Detect which cell encompasses the target text, then output its (x, y) center coordinate. 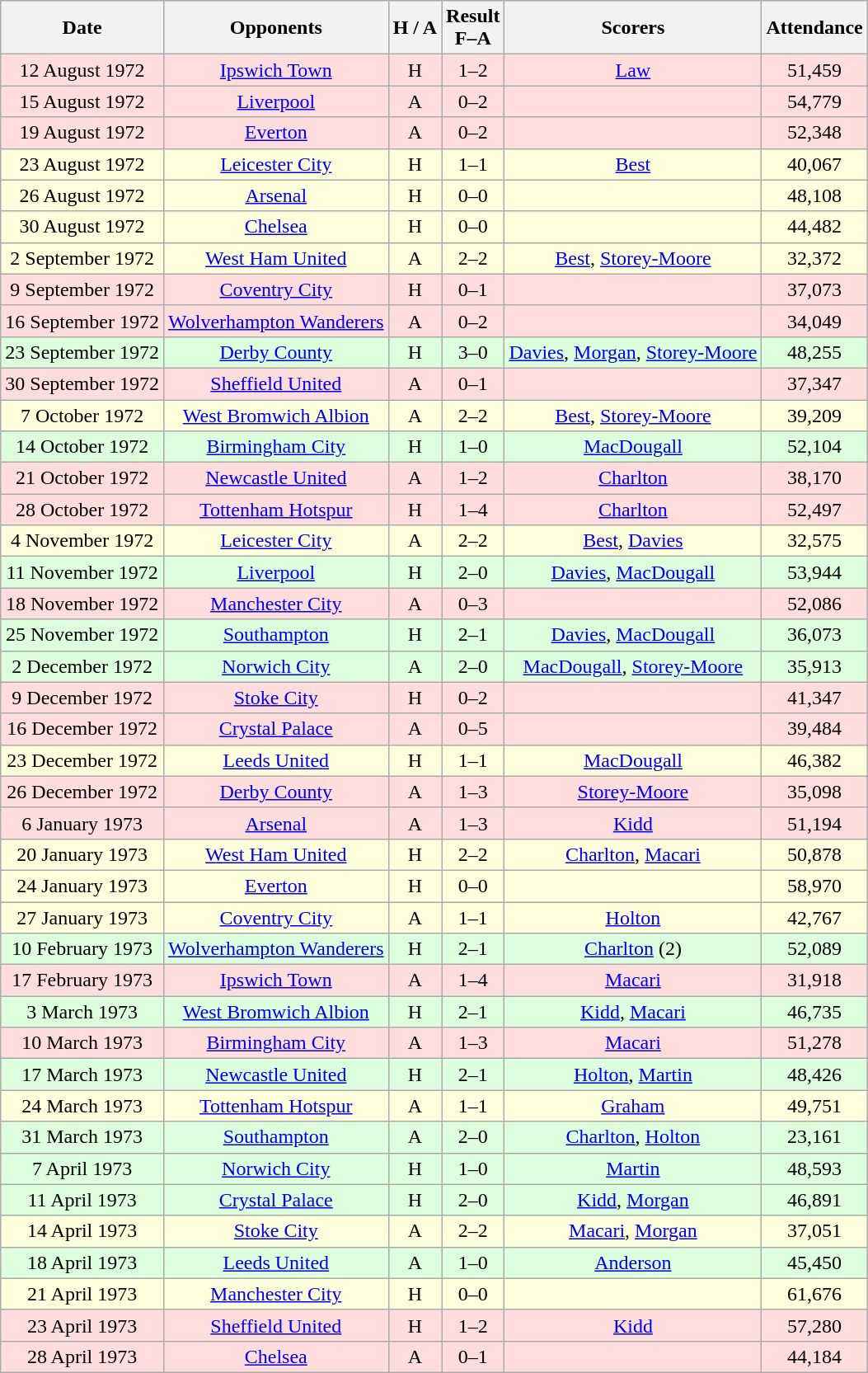
30 August 1972 (82, 227)
11 November 1972 (82, 572)
52,497 (814, 510)
12 August 1972 (82, 70)
Davies, Morgan, Storey-Moore (633, 352)
39,484 (814, 729)
51,278 (814, 1043)
37,073 (814, 289)
46,735 (814, 1012)
52,089 (814, 949)
Date (82, 28)
52,104 (814, 447)
11 April 1973 (82, 1200)
17 March 1973 (82, 1074)
16 December 1972 (82, 729)
3 March 1973 (82, 1012)
Macari, Morgan (633, 1231)
40,067 (814, 164)
0–5 (473, 729)
9 September 1972 (82, 289)
58,970 (814, 886)
10 March 1973 (82, 1043)
20 January 1973 (82, 854)
Charlton, Macari (633, 854)
14 October 1972 (82, 447)
Martin (633, 1168)
35,098 (814, 792)
49,751 (814, 1106)
53,944 (814, 572)
16 September 1972 (82, 321)
24 March 1973 (82, 1106)
23 December 1972 (82, 760)
52,348 (814, 133)
0–3 (473, 604)
48,255 (814, 352)
51,194 (814, 823)
2 December 1972 (82, 666)
Best, Davies (633, 541)
54,779 (814, 101)
31 March 1973 (82, 1137)
26 August 1972 (82, 195)
Attendance (814, 28)
Graham (633, 1106)
19 August 1972 (82, 133)
46,382 (814, 760)
15 August 1972 (82, 101)
9 December 1972 (82, 698)
42,767 (814, 918)
4 November 1972 (82, 541)
38,170 (814, 478)
34,049 (814, 321)
Charlton, Holton (633, 1137)
Anderson (633, 1263)
18 November 1972 (82, 604)
Law (633, 70)
Opponents (275, 28)
37,347 (814, 383)
28 April 1973 (82, 1357)
23 April 1973 (82, 1325)
3–0 (473, 352)
44,482 (814, 227)
10 February 1973 (82, 949)
21 April 1973 (82, 1294)
41,347 (814, 698)
46,891 (814, 1200)
7 October 1972 (82, 415)
23 September 1972 (82, 352)
25 November 1972 (82, 635)
MacDougall, Storey-Moore (633, 666)
48,426 (814, 1074)
Holton, Martin (633, 1074)
14 April 1973 (82, 1231)
Kidd, Macari (633, 1012)
21 October 1972 (82, 478)
7 April 1973 (82, 1168)
27 January 1973 (82, 918)
31,918 (814, 980)
Best (633, 164)
39,209 (814, 415)
Scorers (633, 28)
28 October 1972 (82, 510)
48,108 (814, 195)
32,372 (814, 258)
30 September 1972 (82, 383)
37,051 (814, 1231)
48,593 (814, 1168)
61,676 (814, 1294)
51,459 (814, 70)
23 August 1972 (82, 164)
17 February 1973 (82, 980)
Holton (633, 918)
2 September 1972 (82, 258)
Storey-Moore (633, 792)
52,086 (814, 604)
45,450 (814, 1263)
6 January 1973 (82, 823)
ResultF–A (473, 28)
Charlton (2) (633, 949)
26 December 1972 (82, 792)
Kidd, Morgan (633, 1200)
35,913 (814, 666)
50,878 (814, 854)
24 January 1973 (82, 886)
32,575 (814, 541)
18 April 1973 (82, 1263)
23,161 (814, 1137)
36,073 (814, 635)
57,280 (814, 1325)
H / A (415, 28)
44,184 (814, 1357)
